For the text-containing cell, return its midpoint in [X, Y] coordinate format. 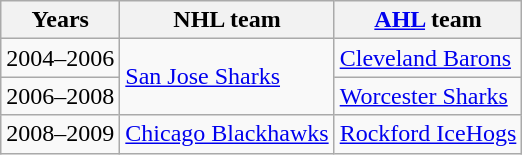
San Jose Sharks [227, 77]
2006–2008 [60, 96]
2004–2006 [60, 58]
Years [60, 20]
Cleveland Barons [428, 58]
AHL team [428, 20]
NHL team [227, 20]
Worcester Sharks [428, 96]
Rockford IceHogs [428, 134]
2008–2009 [60, 134]
Chicago Blackhawks [227, 134]
